Capture the cell that displays the provided text and extract its [x, y] central coordinate. 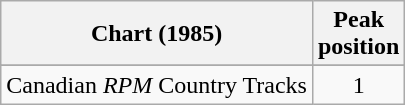
Canadian RPM Country Tracks [157, 85]
1 [358, 85]
Chart (1985) [157, 34]
Peakposition [358, 34]
